Output the (x, y) coordinate of the center of the cell containing the given text.  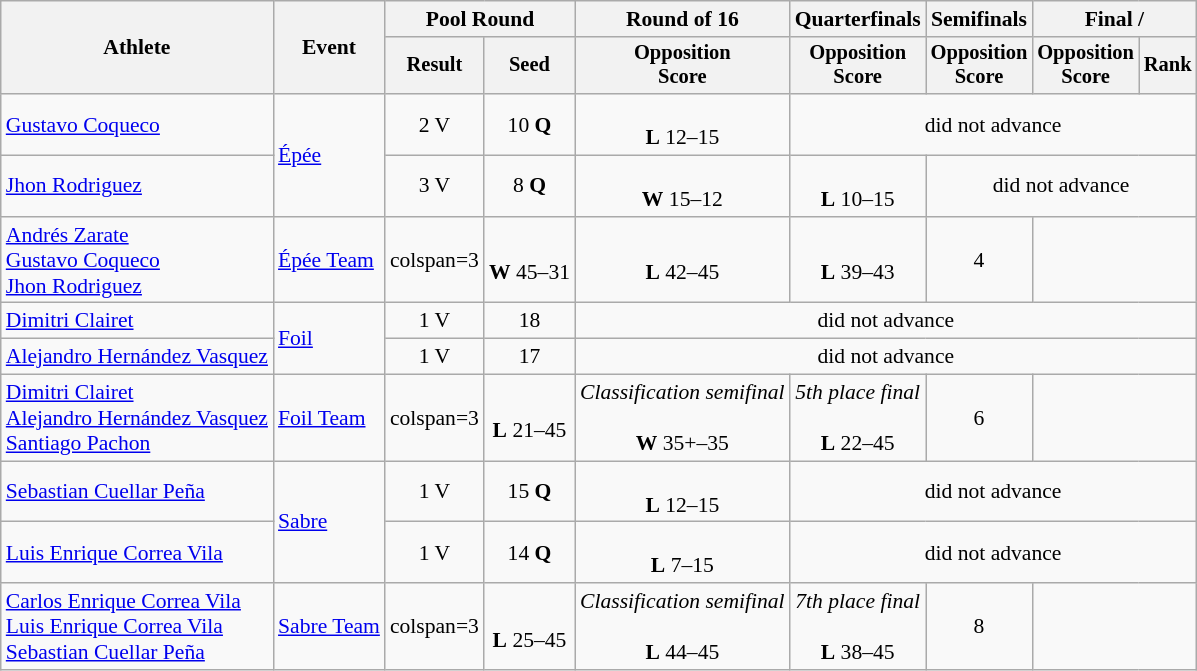
Final / (1114, 19)
3 V (434, 186)
Pool Round (480, 19)
Classification semifinalL 44–45 (682, 626)
Seed (530, 66)
4 (980, 260)
Classification semifinalW 35+–35 (682, 418)
W 15–12 (682, 186)
2 V (434, 124)
5th place finalL 22–45 (858, 418)
L 10–15 (858, 186)
Sabre Team (329, 626)
10 Q (530, 124)
W 45–31 (530, 260)
Dimitri ClairetAlejandro Hernández VasquezSantiago Pachon (137, 418)
Jhon Rodriguez (137, 186)
Quarterfinals (858, 19)
6 (980, 418)
Rank (1168, 66)
14 Q (530, 552)
L 21–45 (530, 418)
Semifinals (980, 19)
8 (980, 626)
Épée (329, 155)
Andrés ZarateGustavo CoquecoJhon Rodriguez (137, 260)
Round of 16 (682, 19)
Sabre (329, 522)
Athlete (137, 48)
8 Q (530, 186)
7th place finalL 38–45 (858, 626)
Result (434, 66)
Foil Team (329, 418)
Foil (329, 338)
L 7–15 (682, 552)
Alejandro Hernández Vasquez (137, 357)
Luis Enrique Correa Vila (137, 552)
L 39–43 (858, 260)
Gustavo Coqueco (137, 124)
17 (530, 357)
15 Q (530, 492)
Event (329, 48)
L 42–45 (682, 260)
18 (530, 321)
Sebastian Cuellar Peña (137, 492)
Carlos Enrique Correa VilaLuis Enrique Correa VilaSebastian Cuellar Peña (137, 626)
Dimitri Clairet (137, 321)
L 25–45 (530, 626)
Épée Team (329, 260)
